Return [x, y] of the center of cell containing provided text 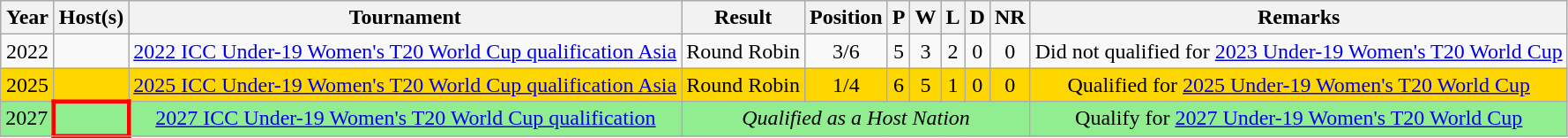
Year [28, 18]
Position [846, 18]
1 [952, 85]
2027 ICC Under-19 Women's T20 World Cup qualification [406, 119]
P [899, 18]
2025 ICC Under-19 Women's T20 World Cup qualification Asia [406, 85]
Remarks [1298, 18]
2025 [28, 85]
L [952, 18]
Qualified as a Host Nation [856, 119]
NR [1010, 18]
6 [899, 85]
W [926, 18]
D [977, 18]
Qualify for 2027 Under-19 Women's T20 World Cup [1298, 119]
2022 [28, 51]
Qualified for 2025 Under-19 Women's T20 World Cup [1298, 85]
3 [926, 51]
Result [743, 18]
2027 [28, 119]
Did not qualified for 2023 Under-19 Women's T20 World Cup [1298, 51]
3/6 [846, 51]
Tournament [406, 18]
Host(s) [91, 18]
2022 ICC Under-19 Women's T20 World Cup qualification Asia [406, 51]
1/4 [846, 85]
2 [952, 51]
